Output the [x, y] coordinate of the center of the cell containing the given text.  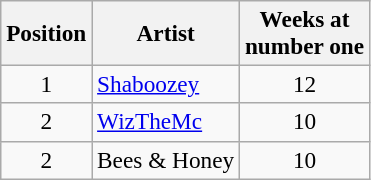
Weeks atnumber one [305, 32]
Shaboozey [166, 84]
WizTheMc [166, 122]
1 [46, 84]
Position [46, 32]
Bees & Honey [166, 160]
12 [305, 84]
Artist [166, 32]
